Output the [x, y] coordinate of the center of the cell containing the given text.  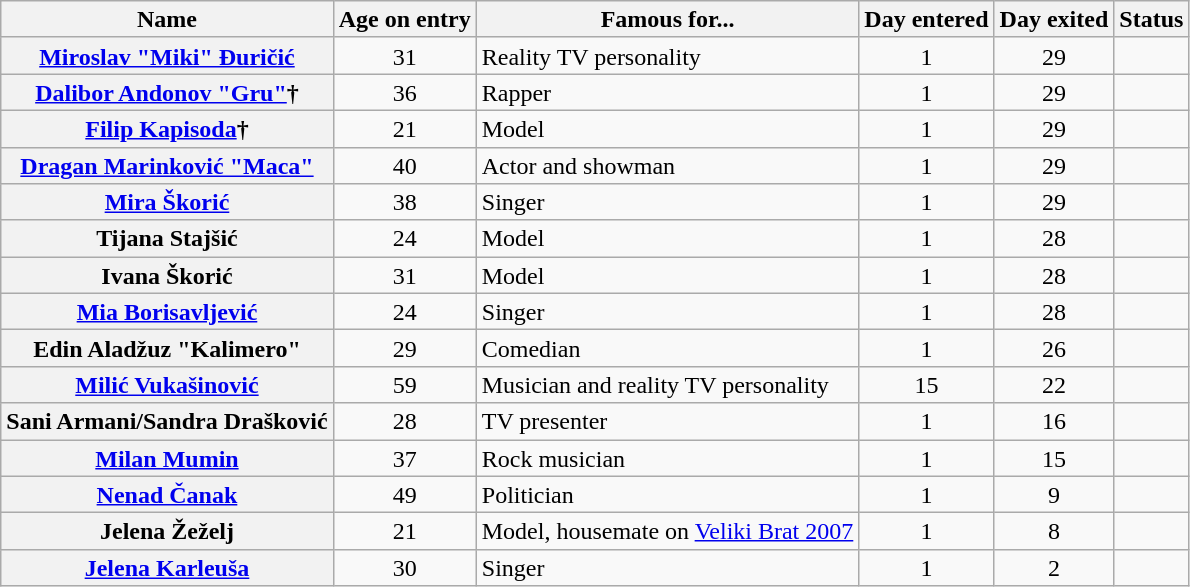
Filip Kapisoda† [167, 128]
30 [404, 568]
Mira Škorić [167, 202]
Dalibor Andonov "Gru"† [167, 92]
16 [1054, 422]
Dragan Marinković "Maca" [167, 166]
Famous for... [668, 20]
22 [1054, 384]
Tijana Stajšić [167, 238]
49 [404, 494]
59 [404, 384]
TV presenter [668, 422]
Day entered [926, 20]
38 [404, 202]
37 [404, 458]
Politician [668, 494]
40 [404, 166]
Age on entry [404, 20]
Rock musician [668, 458]
Milić Vukašinović [167, 384]
Miroslav "Miki" Đuričić [167, 56]
Day exited [1054, 20]
Actor and showman [668, 166]
Nenad Čanak [167, 494]
Jelena Karleuša [167, 568]
Comedian [668, 348]
Milan Mumin [167, 458]
Model, housemate on Veliki Brat 2007 [668, 532]
Sani Armani/Sandra Drašković [167, 422]
Status [1152, 20]
9 [1054, 494]
Rapper [668, 92]
Name [167, 20]
Mia Borisavljević [167, 312]
2 [1054, 568]
Ivana Škorić [167, 276]
26 [1054, 348]
Reality TV personality [668, 56]
Edin Aladžuz "Kalimero" [167, 348]
8 [1054, 532]
Musician and reality TV personality [668, 384]
Jelena Žeželj [167, 532]
36 [404, 92]
